Identify which cell holds the provided text, then report its (X, Y) central coordinate. 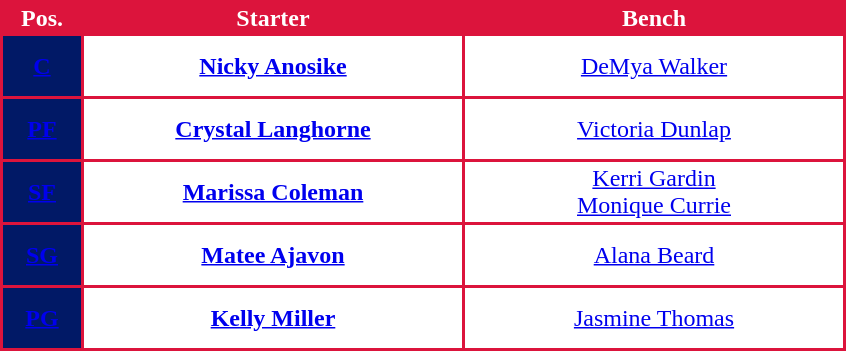
PG (42, 318)
Crystal Langhorne (273, 129)
Pos. (42, 18)
Bench (654, 18)
SF (42, 192)
Marissa Coleman (273, 192)
PF (42, 129)
Nicky Anosike (273, 66)
Alana Beard (654, 255)
SG (42, 255)
Kerri GardinMonique Currie (654, 192)
Jasmine Thomas (654, 318)
Starter (273, 18)
Matee Ajavon (273, 255)
C (42, 66)
DeMya Walker (654, 66)
Victoria Dunlap (654, 129)
Kelly Miller (273, 318)
